Determine the (x, y) coordinate at the center of the cell enclosing the given text.  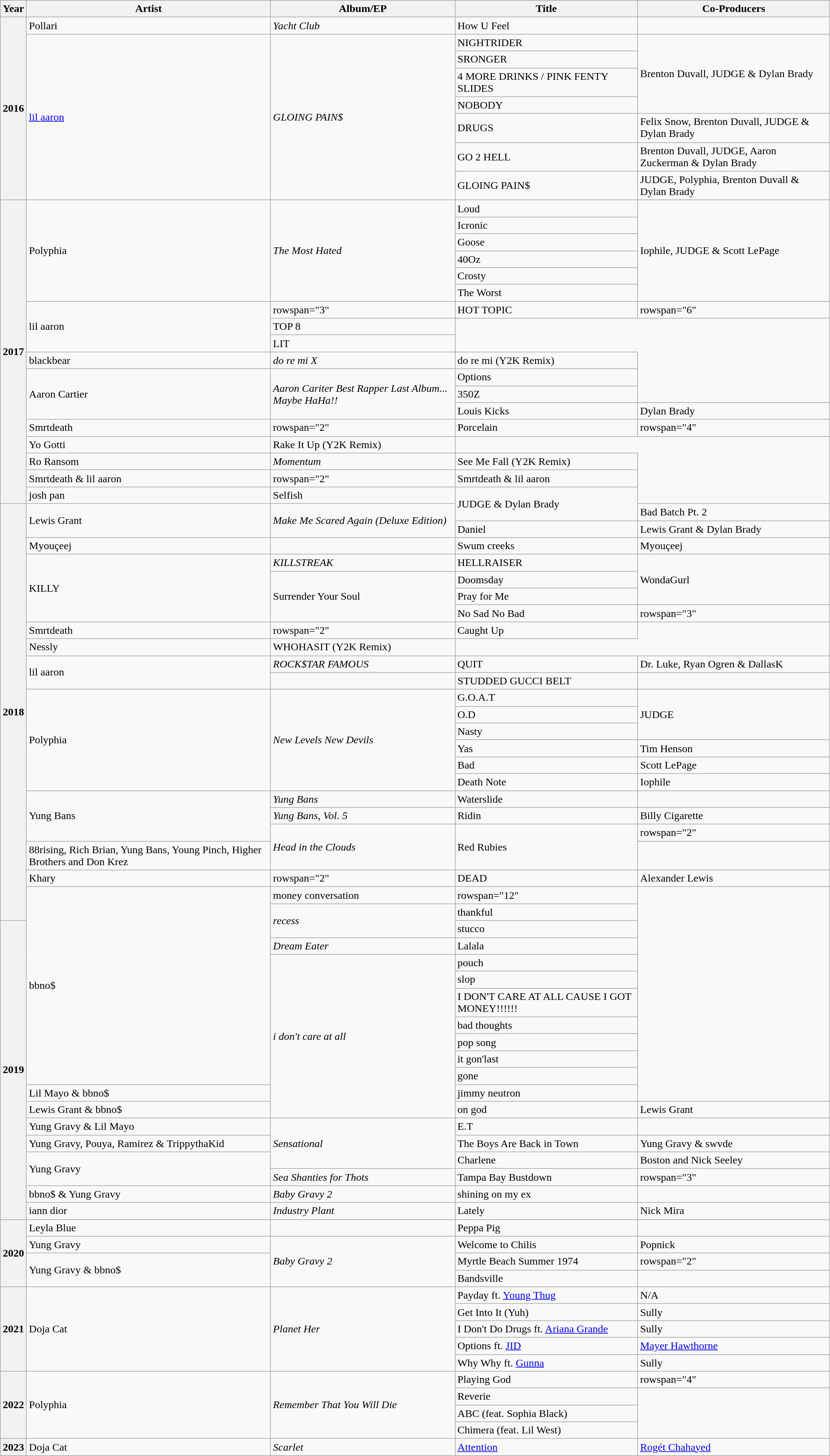
Rake It Up (Y2K Remix) (363, 445)
Bandsville (546, 1278)
gone (546, 1076)
Momentum (363, 461)
recess (363, 921)
Dylan Brady (733, 411)
iann dior (149, 1211)
Brenton Duvall, JUDGE, Aaron Zuckerman & Dylan Brady (733, 157)
4 MORE DRINKS / PINK FENTY SLIDES (546, 82)
Goose (546, 242)
Scott LePage (733, 765)
ROCK$TAR FAMOUS (363, 664)
Myrtle Beach Summer 1974 (546, 1261)
2016 (13, 109)
Boston and Nick Seeley (733, 1160)
Death Note (546, 782)
Dream Eater (363, 946)
Rogét Chahayed (733, 1447)
Bad (546, 765)
Yung Bans, Vol. 5 (363, 816)
2019 (13, 1070)
Sea Shanties for Thots (363, 1177)
Charlene (546, 1160)
The Worst (546, 293)
KILLSTREAK (363, 563)
Icronic (546, 225)
NOBODY (546, 105)
STUDDED GUCCI BELT (546, 681)
Doomsday (546, 580)
jimmy neutron (546, 1093)
E.T (546, 1127)
Yung Gravy, Pouya, Ramirez & TrippythaKid (149, 1144)
shining on my ex (546, 1194)
WondaGurl (733, 580)
Porcelain (546, 428)
Popnick (733, 1245)
thankful (546, 912)
Pollari (149, 26)
Peppa Pig (546, 1228)
2023 (13, 1447)
Attention (546, 1447)
money conversation (363, 895)
Selfish (363, 495)
Caught Up (546, 630)
New Levels New Devils (363, 740)
blackbear (149, 360)
Sensational (363, 1144)
Reverie (546, 1397)
I DON'T CARE AT ALL CAUSE I GOT MONEY!!!!!! (546, 1003)
Leyla Blue (149, 1228)
Yung Gravy & bbno$ (149, 1270)
Title (546, 9)
slop (546, 980)
pop song (546, 1042)
DRUGS (546, 128)
2020 (13, 1253)
DEAD (546, 878)
GO 2 HELL (546, 157)
Ro Ransom (149, 461)
I Don't Do Drugs ft. Ariana Grande (546, 1329)
Daniel (546, 529)
Billy Cigarette (733, 816)
bad thoughts (546, 1025)
Payday ft. Young Thug (546, 1295)
Lewis Grant & Dylan Brady (733, 529)
bbno$ (149, 986)
Iophile, JUDGE & Scott LePage (733, 250)
Aaron Cariter Best Rapper Last Album... Maybe HaHa!! (363, 394)
Aaron Cartier (149, 394)
The Most Hated (363, 250)
Remember That You Will Die (363, 1405)
See Me Fall (Y2K Remix) (546, 461)
pouch (546, 963)
Ridin (546, 816)
G.O.A.T (546, 698)
ABC (feat. Sophia Black) (546, 1413)
88rising, Rich Brian, Yung Bans, Young Pinch, Higher Brothers and Don Krez (149, 855)
WHOHASIT (Y2K Remix) (363, 647)
josh pan (149, 495)
2021 (13, 1329)
2022 (13, 1405)
Nasty (546, 731)
Alexander Lewis (733, 878)
Head in the Clouds (363, 847)
Bad Batch Pt. 2 (733, 512)
Scarlet (363, 1447)
2018 (13, 712)
do re mi X (363, 360)
Options ft. JID (546, 1346)
stucco (546, 929)
LIT (363, 344)
rowspan="12" (546, 895)
Tampa Bay Bustdown (546, 1177)
How U Feel (546, 26)
i don't care at all (363, 1036)
Co-Producers (733, 9)
SRONGER (546, 59)
JUDGE & Dylan Brady (546, 504)
Year (13, 9)
Khary (149, 878)
Lalala (546, 946)
Why Why ft. Gunna (546, 1363)
JUDGE, Polyphia, Brenton Duvall & Dylan Brady (733, 185)
on god (546, 1110)
Album/EP (363, 9)
Brenton Duvall, JUDGE & Dylan Brady (733, 74)
Felix Snow, Brenton Duvall, JUDGE & Dylan Brady (733, 128)
Waterslide (546, 799)
rowspan="6" (733, 310)
Crosty (546, 276)
bbno$ & Yung Gravy (149, 1194)
Yung Gravy & swvde (733, 1144)
Playing God (546, 1380)
HOT TOPIC (546, 310)
Make Me Scared Again (Deluxe Edition) (363, 520)
Artist (149, 9)
Lewis Grant & bbno$ (149, 1110)
2017 (13, 352)
Loud (546, 208)
NIGHTRIDER (546, 43)
HELLRAISER (546, 563)
Surrender Your Soul (363, 597)
Yo Gotti (149, 445)
Welcome to Chilis (546, 1245)
The Boys Are Back in Town (546, 1144)
Yung Gravy & Lil Mayo (149, 1127)
Chimera (feat. Lil West) (546, 1430)
O.D (546, 714)
KILLY (149, 588)
Planet Her (363, 1329)
it gon'last (546, 1059)
Industry Plant (363, 1211)
Tim Henson (733, 748)
Swum creeks (546, 546)
TOP 8 (363, 327)
Nick Mira (733, 1211)
Options (546, 377)
Get Into It (Yuh) (546, 1312)
Nessly (149, 647)
Yas (546, 748)
N/A (733, 1295)
Lil Mayo & bbno$ (149, 1093)
QUIT (546, 664)
Mayer Hawthorne (733, 1346)
Pray for Me (546, 597)
350Z (546, 394)
Red Rubies (546, 847)
No Sad No Bad (546, 613)
40Oz (546, 259)
Dr. Luke, Ryan Ogren & DallasK (733, 664)
Louis Kicks (546, 411)
Yacht Club (363, 26)
JUDGE (733, 714)
Iophile (733, 782)
do re mi (Y2K Remix) (546, 360)
Lately (546, 1211)
